Identify which cell holds the provided text, then report its (x, y) central coordinate. 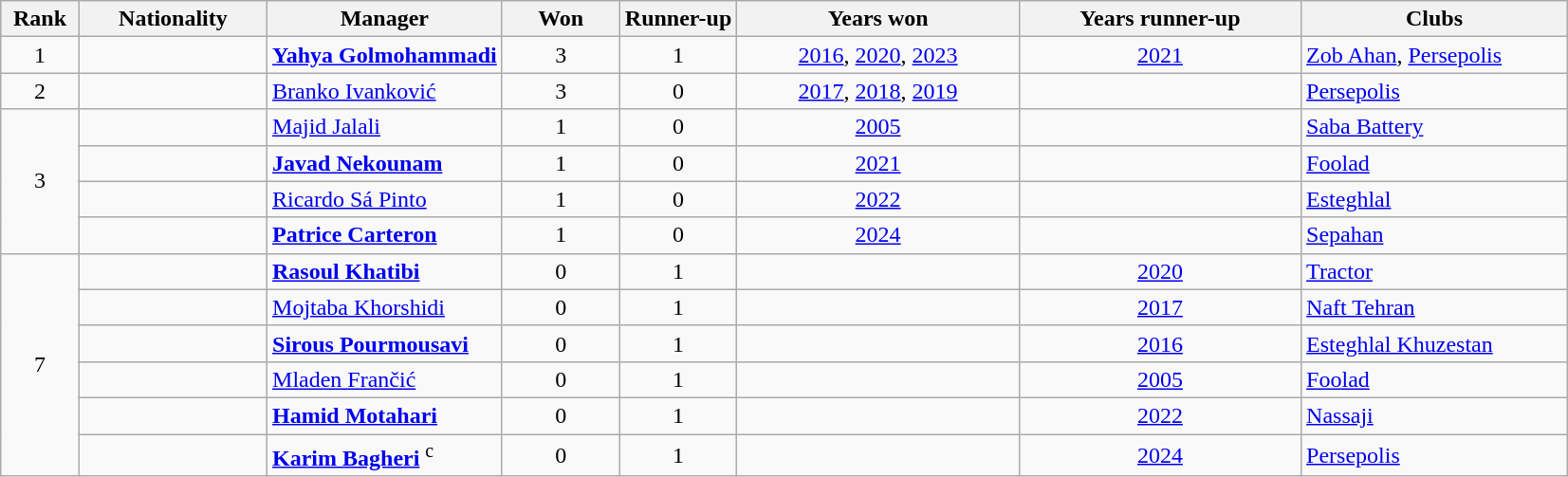
Years runner-up (1159, 19)
Ricardo Sá Pinto (385, 199)
Esteghlal Khuzestan (1434, 343)
Clubs (1434, 19)
Naft Tehran (1434, 307)
Javad Nekounam (385, 163)
Rank (40, 19)
Runner-up (678, 19)
Sepahan (1434, 235)
Manager (385, 19)
Zob Ahan, Persepolis (1434, 55)
Tractor (1434, 271)
Sirous Pourmousavi (385, 343)
Hamid Motahari (385, 415)
7 (40, 364)
Rasoul Khatibi (385, 271)
Nationality (173, 19)
Branko Ivanković (385, 91)
2016, 2020, 2023 (878, 55)
2017 (1159, 307)
Mojtaba Khorshidi (385, 307)
Esteghlal (1434, 199)
Karim Bagheri c (385, 455)
2017, 2018, 2019 (878, 91)
Majid Jalali (385, 127)
2016 (1159, 343)
Saba Battery (1434, 127)
Mladen Frančić (385, 379)
Years won (878, 19)
Nassaji (1434, 415)
Yahya Golmohammadi (385, 55)
2 (40, 91)
Won (561, 19)
Patrice Carteron (385, 235)
2020 (1159, 271)
